Capture the cell that displays the provided text and extract its [X, Y] central coordinate. 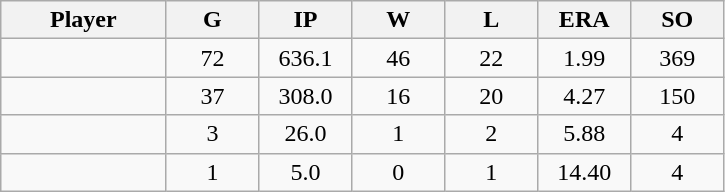
72 [212, 58]
L [492, 20]
26.0 [306, 134]
W [398, 20]
2 [492, 134]
22 [492, 58]
5.88 [584, 134]
20 [492, 96]
0 [398, 172]
5.0 [306, 172]
14.40 [584, 172]
636.1 [306, 58]
369 [678, 58]
SO [678, 20]
1.99 [584, 58]
308.0 [306, 96]
37 [212, 96]
16 [398, 96]
IP [306, 20]
4.27 [584, 96]
3 [212, 134]
Player [84, 20]
150 [678, 96]
G [212, 20]
ERA [584, 20]
46 [398, 58]
